From the cell containing the given text, extract its center point as (x, y) coordinate. 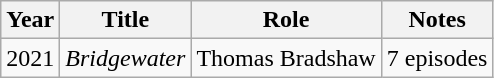
2021 (30, 58)
Year (30, 20)
Notes (437, 20)
Thomas Bradshaw (286, 58)
7 episodes (437, 58)
Title (126, 20)
Bridgewater (126, 58)
Role (286, 20)
